Scan for the cell matching the given text and deliver its [x, y] coordinate at center. 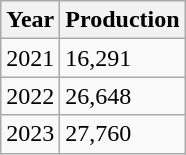
Production [122, 20]
2023 [30, 134]
2022 [30, 96]
2021 [30, 58]
27,760 [122, 134]
16,291 [122, 58]
Year [30, 20]
26,648 [122, 96]
